Find where the given text appears and provide that cell's center as (X, Y) coordinate. 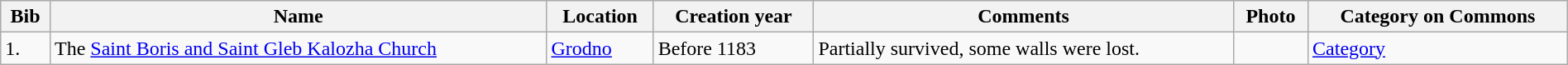
The Saint Boris and Saint Gleb Kalozha Church (299, 48)
Category on Commons (1438, 17)
Bib (26, 17)
Location (600, 17)
1. (26, 48)
Name (299, 17)
Creation year (734, 17)
Before 1183 (734, 48)
Photo (1270, 17)
Category (1438, 48)
Grodno (600, 48)
Partially survived, some walls were lost. (1024, 48)
Comments (1024, 17)
